Find where the given text appears and provide that cell's center as [x, y] coordinate. 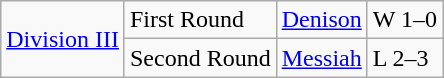
W 1–0 [404, 20]
L 2–3 [404, 58]
Messiah [322, 58]
Denison [322, 20]
Second Round [200, 58]
First Round [200, 20]
Division III [63, 39]
